Identify which cell holds the provided text, then report its (X, Y) central coordinate. 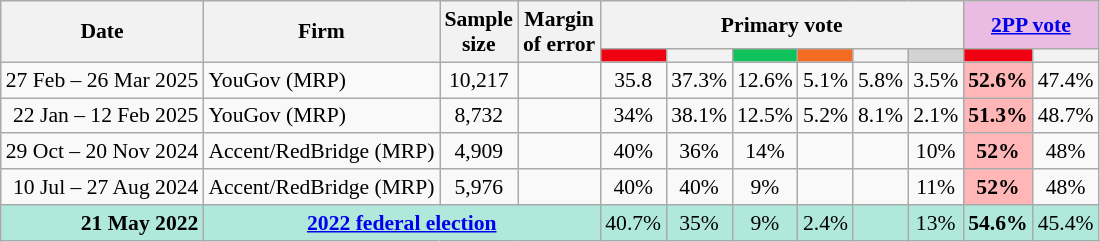
54.6% (998, 223)
Firm (321, 32)
51.3% (998, 116)
5,976 (479, 187)
5.8% (880, 80)
22 Jan – 12 Feb 2025 (102, 116)
11% (936, 187)
48.7% (1066, 116)
47.4% (1066, 80)
29 Oct – 20 Nov 2024 (102, 152)
3.5% (936, 80)
12.5% (765, 116)
Samplesize (479, 32)
5.1% (826, 80)
2.1% (936, 116)
Primary vote (782, 25)
10,217 (479, 80)
36% (699, 152)
10 Jul – 27 Aug 2024 (102, 187)
38.1% (699, 116)
8,732 (479, 116)
4,909 (479, 152)
27 Feb – 26 Mar 2025 (102, 80)
13% (936, 223)
52.6% (998, 80)
2PP vote (1030, 25)
40.7% (633, 223)
34% (633, 116)
35.8 (633, 80)
Marginof error (559, 32)
12.6% (765, 80)
35% (699, 223)
21 May 2022 (102, 223)
8.1% (880, 116)
Date (102, 32)
5.2% (826, 116)
45.4% (1066, 223)
10% (936, 152)
37.3% (699, 80)
2.4% (826, 223)
14% (765, 152)
2022 federal election (402, 223)
